Locate the cell with the specified text and output its [X, Y] center coordinate. 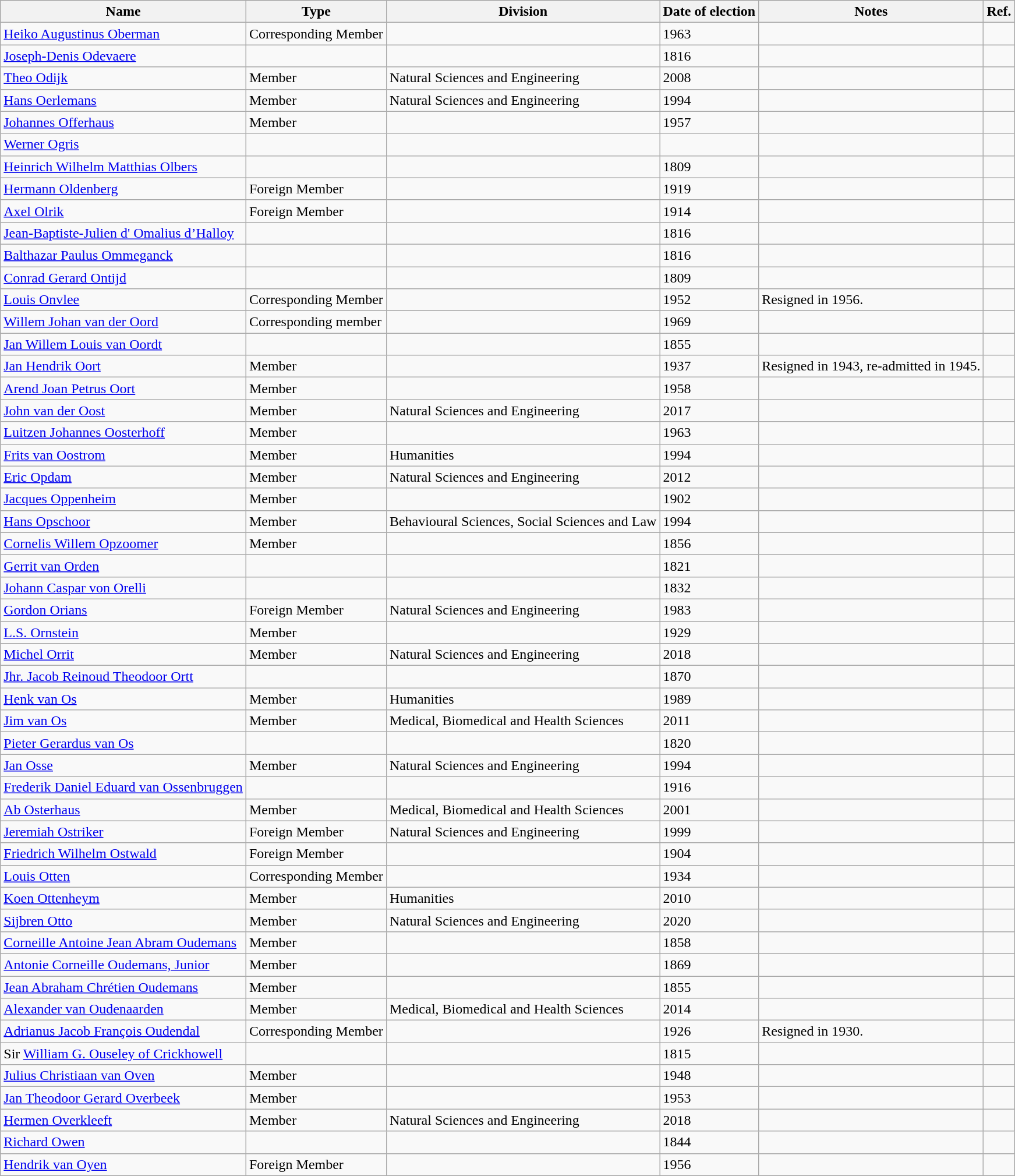
Hans Oerlemans [123, 100]
Notes [871, 12]
Jean Abraham Chrétien Oudemans [123, 987]
Jean-Baptiste-Julien d' Omalius d’Halloy [123, 233]
1869 [709, 965]
Arend Joan Petrus Oort [123, 389]
Luitzen Johannes Oosterhoff [123, 433]
Gerrit van Orden [123, 566]
1969 [709, 322]
1999 [709, 832]
Jan Willem Louis van Oordt [123, 344]
Willem Johan van der Oord [123, 322]
Cornelis Willem Opzoomer [123, 543]
Heinrich Wilhelm Matthias Olbers [123, 167]
Joseph-Denis Odevaere [123, 56]
1916 [709, 787]
Werner Ogris [123, 144]
2012 [709, 477]
Pieter Gerardus van Os [123, 743]
Louis Onvlee [123, 300]
1926 [709, 1032]
1815 [709, 1054]
2001 [709, 810]
1937 [709, 366]
Behavioural Sciences, Social Sciences and Law [523, 521]
1956 [709, 1164]
Balthazar Paulus Ommeganck [123, 255]
Resigned in 1956. [871, 300]
Axel Olrik [123, 211]
Henk van Os [123, 699]
Julius Christiaan van Oven [123, 1076]
1919 [709, 189]
2008 [709, 78]
Friedrich Wilhelm Ostwald [123, 854]
1953 [709, 1098]
Adrianus Jacob François Oudendal [123, 1032]
Johannes Offerhaus [123, 122]
Jhr. Jacob Reinoud Theodoor Ortt [123, 677]
1904 [709, 854]
Jacques Oppenheim [123, 499]
1929 [709, 632]
Eric Opdam [123, 477]
John van der Oost [123, 411]
Division [523, 12]
Jan Hendrik Oort [123, 366]
1989 [709, 699]
1914 [709, 211]
Michel Orrit [123, 655]
1858 [709, 942]
1820 [709, 743]
2011 [709, 721]
Jan Osse [123, 765]
Corresponding member [316, 322]
Corneille Antoine Jean Abram Oudemans [123, 942]
1983 [709, 610]
2017 [709, 411]
Jeremiah Ostriker [123, 832]
1870 [709, 677]
Heiko Augustinus Oberman [123, 34]
Date of election [709, 12]
2010 [709, 898]
1856 [709, 543]
Jan Theodoor Gerard Overbeek [123, 1098]
Theo Odijk [123, 78]
Ab Osterhaus [123, 810]
Hermann Oldenberg [123, 189]
1902 [709, 499]
Type [316, 12]
1934 [709, 876]
Koen Ottenheym [123, 898]
2014 [709, 1009]
1948 [709, 1076]
Hendrik van Oyen [123, 1164]
Jim van Os [123, 721]
Gordon Orians [123, 610]
1832 [709, 588]
Frits van Oostrom [123, 455]
1821 [709, 566]
Antonie Corneille Oudemans, Junior [123, 965]
Richard Owen [123, 1142]
Conrad Gerard Ontijd [123, 278]
Frederik Daniel Eduard van Ossenbruggen [123, 787]
1952 [709, 300]
1844 [709, 1142]
Name [123, 12]
Johann Caspar von Orelli [123, 588]
Sijbren Otto [123, 920]
1957 [709, 122]
Louis Otten [123, 876]
Sir William G. Ouseley of Crickhowell [123, 1054]
Hans Opschoor [123, 521]
Alexander van Oudenaarden [123, 1009]
Resigned in 1943, re-admitted in 1945. [871, 366]
Ref. [999, 12]
1958 [709, 389]
Resigned in 1930. [871, 1032]
L.S. Ornstein [123, 632]
2020 [709, 920]
Hermen Overkleeft [123, 1120]
